Determine the (X, Y) coordinate at the center of the cell enclosing the given text.  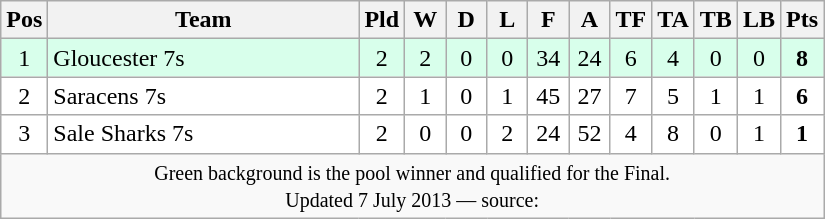
TB (716, 20)
Saracens 7s (204, 96)
LB (758, 20)
TA (674, 20)
Pts (802, 20)
7 (631, 96)
D (466, 20)
F (548, 20)
A (590, 20)
Pos (24, 20)
L (508, 20)
34 (548, 58)
Sale Sharks 7s (204, 134)
45 (548, 96)
52 (590, 134)
Team (204, 20)
Gloucester 7s (204, 58)
5 (674, 96)
3 (24, 134)
TF (631, 20)
W (426, 20)
27 (590, 96)
Pld (382, 20)
Green background is the pool winner and qualified for the Final.Updated 7 July 2013 — source: (412, 186)
